Capture the cell that displays the provided text and extract its [x, y] central coordinate. 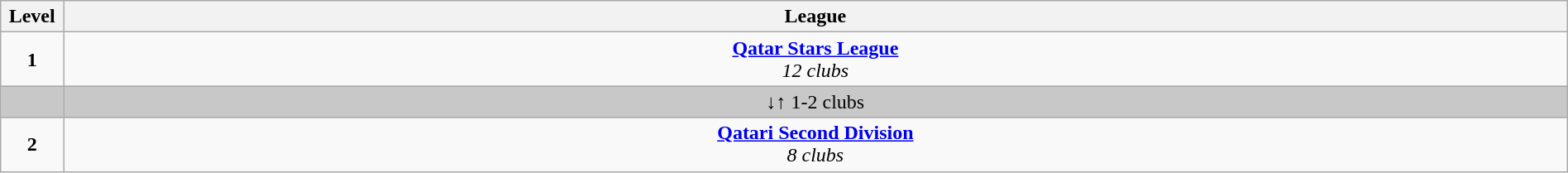
League [815, 17]
Level [32, 17]
2 [32, 144]
↓↑ 1-2 clubs [815, 102]
Qatar Stars League 12 clubs [815, 60]
1 [32, 60]
Qatari Second Division 8 clubs [815, 144]
